Pinpoint the cell where the given text exists, returning its (x, y) midpoint coordinate. 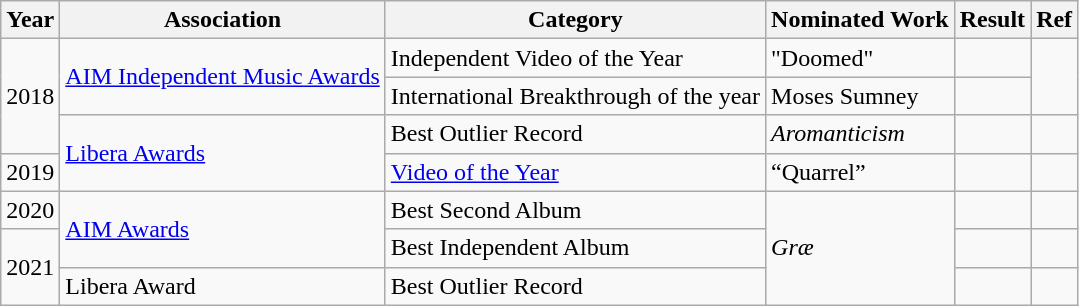
Libera Award (222, 286)
International Breakthrough of the year (575, 96)
Independent Video of the Year (575, 58)
Moses Sumney (860, 96)
Nominated Work (860, 20)
“Quarrel” (860, 172)
"Doomed" (860, 58)
2021 (30, 267)
Result (992, 20)
2020 (30, 210)
Video of the Year (575, 172)
Best Independent Album (575, 248)
Aromanticism (860, 134)
Category (575, 20)
Libera Awards (222, 153)
2018 (30, 96)
AIM Independent Music Awards (222, 77)
Ref (1054, 20)
Græ (860, 248)
Association (222, 20)
AIM Awards (222, 229)
Year (30, 20)
2019 (30, 172)
Best Second Album (575, 210)
